Scan for the cell matching the given text and deliver its (X, Y) coordinate at center. 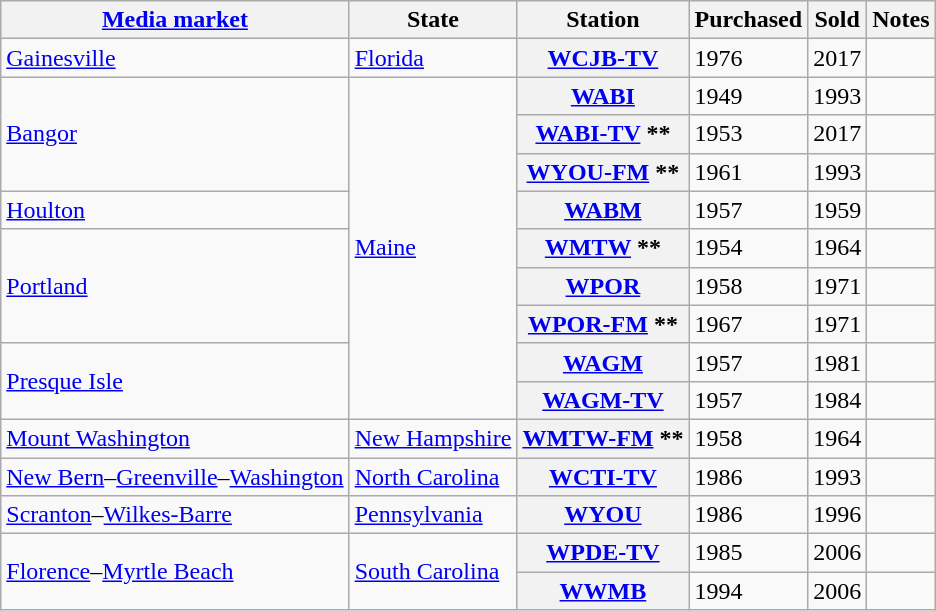
WYOU-FM ** (603, 172)
1954 (748, 248)
1985 (748, 553)
WMTW ** (603, 248)
WABI (603, 96)
1996 (838, 515)
1961 (748, 172)
Portland (175, 286)
Notes (901, 20)
Mount Washington (175, 438)
1959 (838, 210)
WPOR (603, 286)
Purchased (748, 20)
1981 (838, 362)
Scranton–Wilkes-Barre (175, 515)
WCJB-TV (603, 58)
Pennsylvania (433, 515)
Gainesville (175, 58)
Florence–Myrtle Beach (175, 572)
New Hampshire (433, 438)
1994 (748, 591)
WABM (603, 210)
WAGM (603, 362)
1949 (748, 96)
Sold (838, 20)
WYOU (603, 515)
Presque Isle (175, 381)
1984 (838, 400)
Bangor (175, 134)
Station (603, 20)
South Carolina (433, 572)
North Carolina (433, 477)
1967 (748, 324)
WMTW-FM ** (603, 438)
State (433, 20)
Florida (433, 58)
Maine (433, 248)
WPOR-FM ** (603, 324)
WWMB (603, 591)
WPDE-TV (603, 553)
New Bern–Greenville–Washington (175, 477)
1976 (748, 58)
Media market (175, 20)
WCTI-TV (603, 477)
Houlton (175, 210)
WAGM-TV (603, 400)
WABI-TV ** (603, 134)
1953 (748, 134)
